For the text-containing cell, return its midpoint in (x, y) coordinate format. 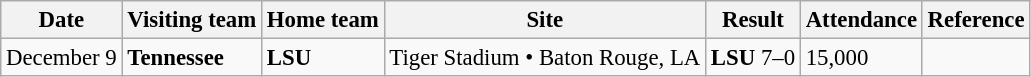
December 9 (62, 58)
Site (544, 20)
Home team (324, 20)
Visiting team (192, 20)
LSU (324, 58)
Reference (976, 20)
Tennessee (192, 58)
Tiger Stadium • Baton Rouge, LA (544, 58)
LSU 7–0 (754, 58)
Date (62, 20)
Attendance (861, 20)
Result (754, 20)
15,000 (861, 58)
